Find where the given text appears and provide that cell's center as [X, Y] coordinate. 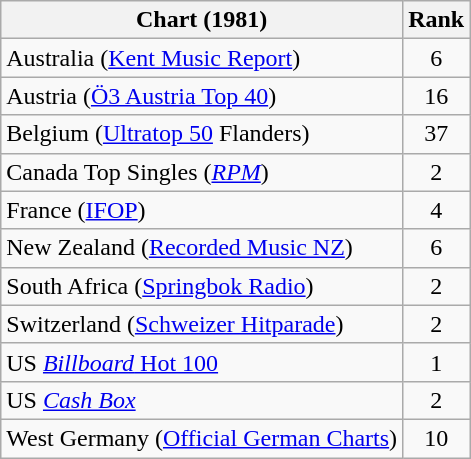
US Billboard Hot 100 [202, 362]
37 [436, 134]
16 [436, 96]
New Zealand (Recorded Music NZ) [202, 248]
Belgium (Ultratop 50 Flanders) [202, 134]
Canada Top Singles (RPM) [202, 172]
10 [436, 438]
US Cash Box [202, 400]
Austria (Ö3 Austria Top 40) [202, 96]
Chart (1981) [202, 20]
1 [436, 362]
West Germany (Official German Charts) [202, 438]
South Africa (Springbok Radio) [202, 286]
France (IFOP) [202, 210]
4 [436, 210]
Australia (Kent Music Report) [202, 58]
Switzerland (Schweizer Hitparade) [202, 324]
Rank [436, 20]
